Identify which cell holds the provided text, then report its [x, y] central coordinate. 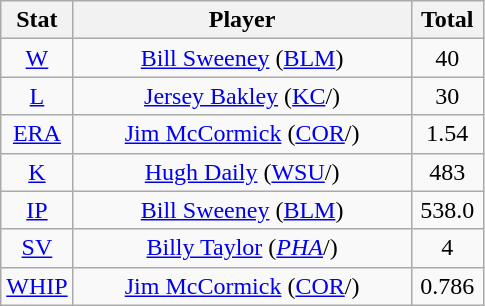
W [37, 58]
Hugh Daily (WSU/) [242, 172]
Billy Taylor (PHA/) [242, 248]
Jersey Bakley (KC/) [242, 96]
1.54 [447, 134]
Stat [37, 20]
ERA [37, 134]
483 [447, 172]
SV [37, 248]
WHIP [37, 286]
Total [447, 20]
30 [447, 96]
L [37, 96]
4 [447, 248]
538.0 [447, 210]
40 [447, 58]
0.786 [447, 286]
Player [242, 20]
IP [37, 210]
K [37, 172]
